Extract the (X, Y) coordinate from the center of the cell holding the provided text.  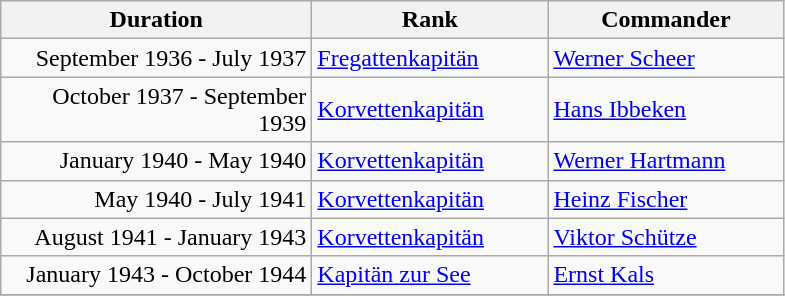
May 1940 - July 1941 (156, 199)
Duration (156, 20)
Kapitän zur See (430, 275)
Werner Hartmann (666, 161)
January 1943 - October 1944 (156, 275)
Commander (666, 20)
Fregattenkapitän (430, 58)
Ernst Kals (666, 275)
August 1941 - January 1943 (156, 237)
Viktor Schütze (666, 237)
Rank (430, 20)
January 1940 - May 1940 (156, 161)
Werner Scheer (666, 58)
October 1937 - September 1939 (156, 110)
September 1936 - July 1937 (156, 58)
Heinz Fischer (666, 199)
Hans Ibbeken (666, 110)
